Pinpoint the cell where the given text exists, returning its [x, y] midpoint coordinate. 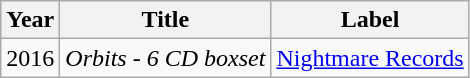
Nightmare Records [370, 58]
Title [166, 20]
2016 [30, 58]
Label [370, 20]
Orbits - 6 CD boxset [166, 58]
Year [30, 20]
